Return [X, Y] of the center of cell containing provided text 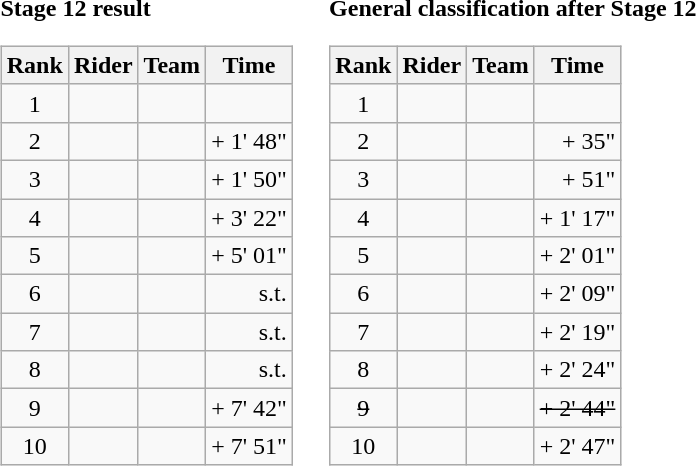
+ 3' 22" [250, 217]
+ 5' 01" [250, 256]
+ 2' 19" [578, 332]
+ 7' 42" [250, 408]
+ 2' 24" [578, 370]
+ 1' 48" [250, 141]
+ 1' 17" [578, 217]
+ 51" [578, 179]
+ 35" [578, 141]
+ 2' 09" [578, 294]
+ 2' 01" [578, 256]
+ 1' 50" [250, 179]
+ 7' 51" [250, 446]
+ 2' 44" [578, 408]
+ 2' 47" [578, 446]
